Identify which cell holds the provided text, then report its [x, y] central coordinate. 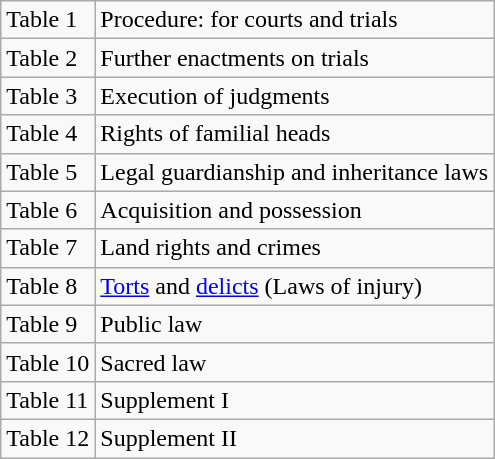
Table 2 [48, 58]
Table 6 [48, 210]
Further enactments on trials [294, 58]
Public law [294, 324]
Execution of judgments [294, 96]
Table 11 [48, 400]
Legal guardianship and inheritance laws [294, 172]
Table 7 [48, 248]
Sacred law [294, 362]
Supplement I [294, 400]
Land rights and crimes [294, 248]
Table 12 [48, 438]
Table 8 [48, 286]
Table 3 [48, 96]
Table 9 [48, 324]
Rights of familial heads [294, 134]
Torts and delicts (Laws of injury) [294, 286]
Procedure: for courts and trials [294, 20]
Table 5 [48, 172]
Supplement II [294, 438]
Table 4 [48, 134]
Table 1 [48, 20]
Table 10 [48, 362]
Acquisition and possession [294, 210]
